Return the (x, y) coordinate for the center point of the cell that contains the specified text.  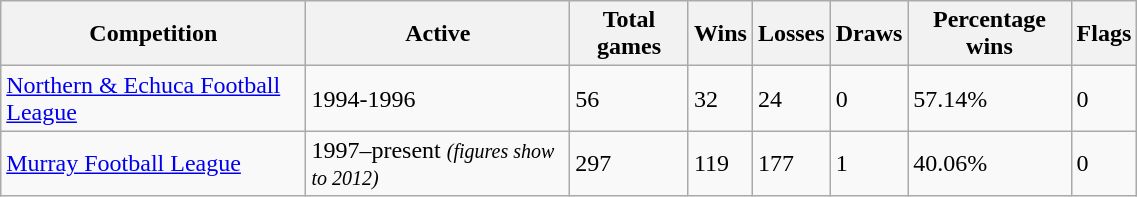
1 (869, 164)
Wins (720, 34)
Percentage wins (990, 34)
Murray Football League (154, 164)
57.14% (990, 98)
Active (438, 34)
56 (630, 98)
297 (630, 164)
Losses (791, 34)
1997–present (figures show to 2012) (438, 164)
24 (791, 98)
Flags (1104, 34)
Draws (869, 34)
177 (791, 164)
Total games (630, 34)
Northern & Echuca Football League (154, 98)
32 (720, 98)
1994-1996 (438, 98)
119 (720, 164)
Competition (154, 34)
40.06% (990, 164)
